Identify which cell holds the provided text, then report its (x, y) central coordinate. 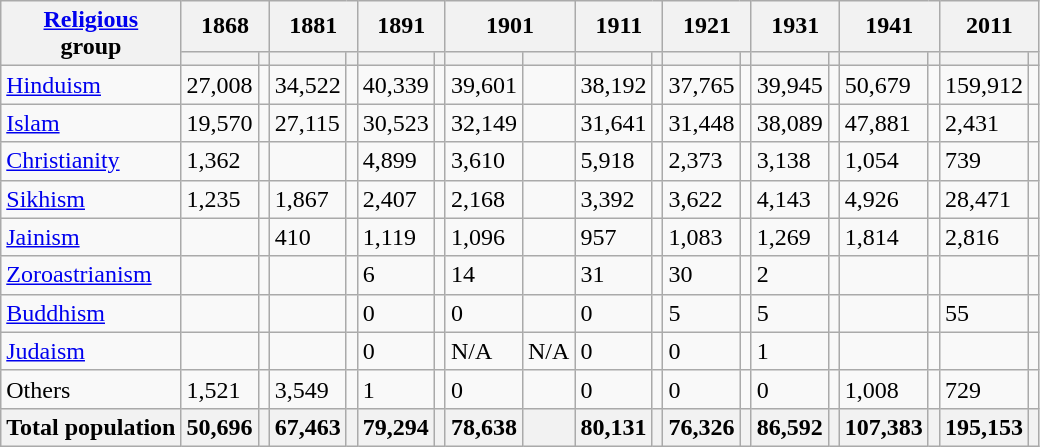
1,008 (884, 389)
2,816 (984, 237)
39,601 (484, 85)
14 (484, 275)
79,294 (396, 427)
31,641 (614, 123)
2,168 (484, 199)
1,521 (220, 389)
76,326 (702, 427)
86,592 (790, 427)
159,912 (984, 85)
67,463 (308, 427)
38,089 (790, 123)
1,362 (220, 161)
38,192 (614, 85)
47,881 (884, 123)
Islam (91, 123)
Religiousgroup (91, 34)
107,383 (884, 427)
4,899 (396, 161)
19,570 (220, 123)
1881 (313, 26)
55 (984, 313)
Buddhism (91, 313)
1,814 (884, 237)
195,153 (984, 427)
957 (614, 237)
28,471 (984, 199)
1,083 (702, 237)
2,431 (984, 123)
1,269 (790, 237)
34,522 (308, 85)
1868 (225, 26)
Total population (91, 427)
729 (984, 389)
80,131 (614, 427)
30 (702, 275)
1,867 (308, 199)
739 (984, 161)
30,523 (396, 123)
37,765 (702, 85)
32,149 (484, 123)
27,115 (308, 123)
Christianity (91, 161)
1931 (795, 26)
3,392 (614, 199)
2011 (989, 26)
410 (308, 237)
1921 (707, 26)
31 (614, 275)
Sikhism (91, 199)
27,008 (220, 85)
78,638 (484, 427)
Judaism (91, 351)
5,918 (614, 161)
2 (790, 275)
1,096 (484, 237)
1,235 (220, 199)
50,696 (220, 427)
4,926 (884, 199)
39,945 (790, 85)
4,143 (790, 199)
40,339 (396, 85)
Hinduism (91, 85)
Jainism (91, 237)
3,138 (790, 161)
50,679 (884, 85)
1,054 (884, 161)
1891 (401, 26)
31,448 (702, 123)
1,119 (396, 237)
Zoroastrianism (91, 275)
Others (91, 389)
1901 (510, 26)
3,622 (702, 199)
2,407 (396, 199)
6 (396, 275)
3,549 (308, 389)
3,610 (484, 161)
1911 (619, 26)
1941 (889, 26)
2,373 (702, 161)
